Detect which cell encompasses the target text, then output its (X, Y) center coordinate. 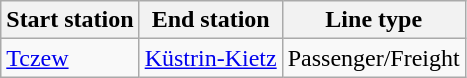
Küstrin-Kietz (210, 58)
Tczew (70, 58)
Start station (70, 20)
Passenger/Freight (374, 58)
End station (210, 20)
Line type (374, 20)
